Find where the given text appears and provide that cell's center as [X, Y] coordinate. 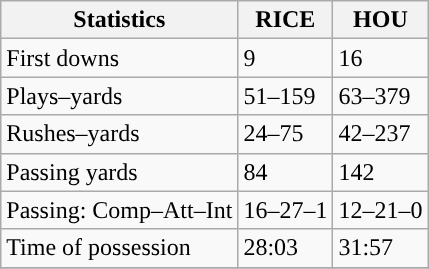
Passing: Comp–Att–Int [120, 210]
First downs [120, 58]
RICE [286, 20]
16–27–1 [286, 210]
51–159 [286, 96]
142 [380, 172]
Time of possession [120, 248]
28:03 [286, 248]
24–75 [286, 134]
12–21–0 [380, 210]
63–379 [380, 96]
16 [380, 58]
Passing yards [120, 172]
Plays–yards [120, 96]
9 [286, 58]
Statistics [120, 20]
Rushes–yards [120, 134]
31:57 [380, 248]
HOU [380, 20]
42–237 [380, 134]
84 [286, 172]
